From the cell containing the given text, extract its center point as (X, Y) coordinate. 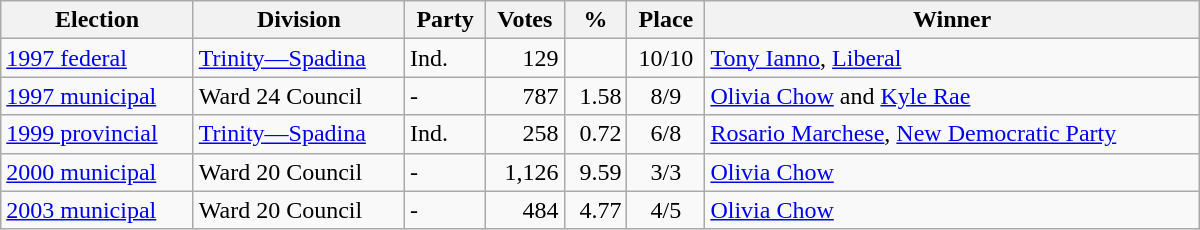
1999 provincial (98, 134)
787 (525, 96)
10/10 (666, 58)
% (596, 20)
1997 municipal (98, 96)
Rosario Marchese, New Democratic Party (952, 134)
Election (98, 20)
Votes (525, 20)
Place (666, 20)
Division (298, 20)
0.72 (596, 134)
Tony Ianno, Liberal (952, 58)
4.77 (596, 210)
2003 municipal (98, 210)
Winner (952, 20)
1.58 (596, 96)
9.59 (596, 172)
129 (525, 58)
2000 municipal (98, 172)
8/9 (666, 96)
258 (525, 134)
6/8 (666, 134)
1,126 (525, 172)
3/3 (666, 172)
Ward 24 Council (298, 96)
Party (446, 20)
4/5 (666, 210)
1997 federal (98, 58)
484 (525, 210)
Olivia Chow and Kyle Rae (952, 96)
